Search for the cell housing the specified text and yield its [x, y] center coordinate. 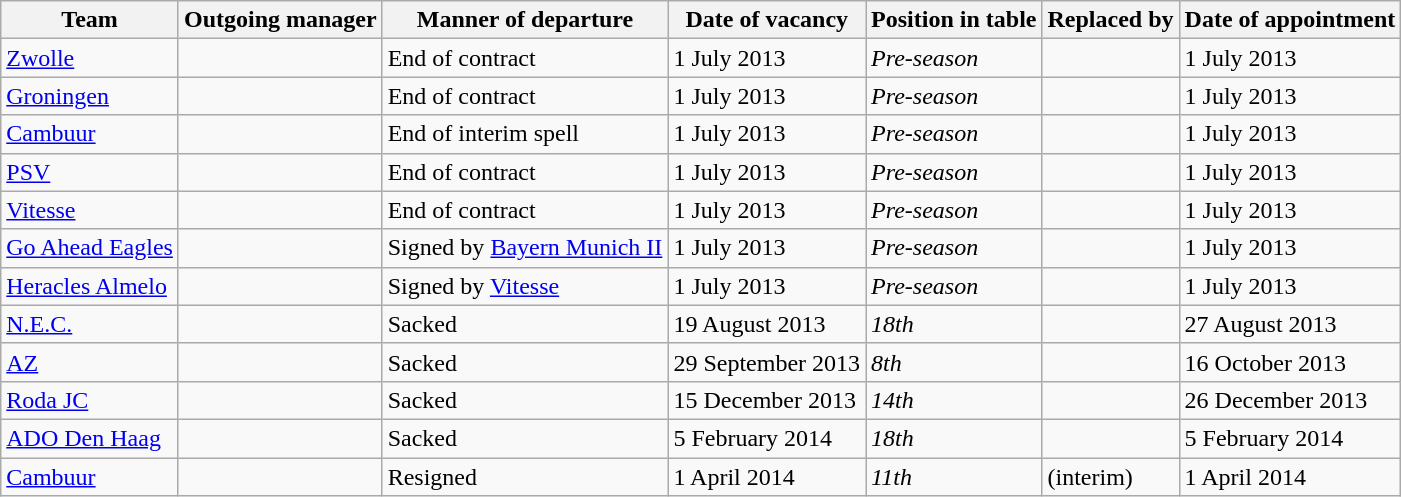
16 October 2013 [1290, 362]
(interim) [1110, 477]
8th [954, 362]
19 August 2013 [767, 324]
Manner of departure [525, 20]
ADO Den Haag [90, 438]
14th [954, 400]
27 August 2013 [1290, 324]
Date of appointment [1290, 20]
29 September 2013 [767, 362]
Zwolle [90, 58]
Resigned [525, 477]
Groningen [90, 96]
11th [954, 477]
Roda JC [90, 400]
Go Ahead Eagles [90, 248]
Outgoing manager [280, 20]
Signed by Bayern Munich II [525, 248]
PSV [90, 172]
N.E.C. [90, 324]
End of interim spell [525, 134]
Vitesse [90, 210]
Team [90, 20]
Replaced by [1110, 20]
26 December 2013 [1290, 400]
15 December 2013 [767, 400]
Signed by Vitesse [525, 286]
AZ [90, 362]
Position in table [954, 20]
Date of vacancy [767, 20]
Heracles Almelo [90, 286]
